Return (X, Y) of the center of cell containing provided text 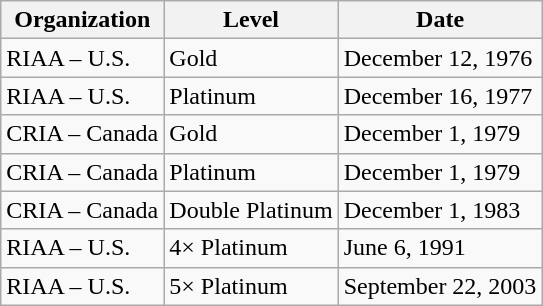
September 22, 2003 (440, 286)
5× Platinum (251, 286)
4× Platinum (251, 248)
December 1, 1983 (440, 210)
Date (440, 20)
Level (251, 20)
December 12, 1976 (440, 58)
Organization (82, 20)
June 6, 1991 (440, 248)
Double Platinum (251, 210)
December 16, 1977 (440, 96)
